From the cell containing the given text, extract its center point as [X, Y] coordinate. 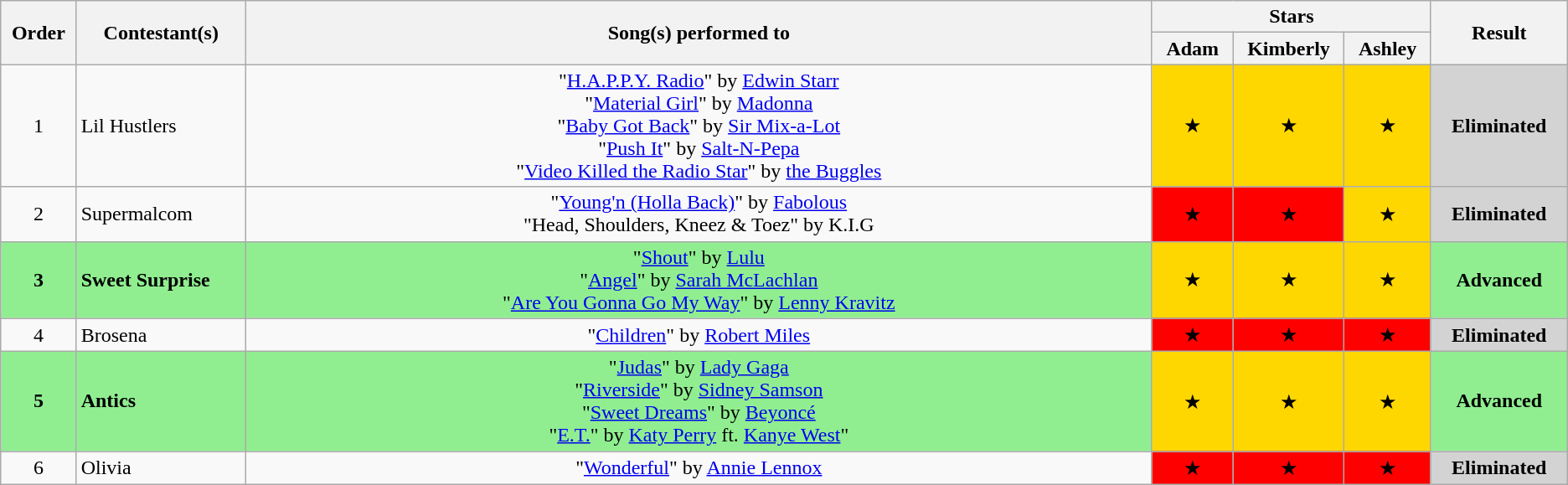
Lil Hustlers [161, 126]
Ashley [1387, 49]
Brosena [161, 335]
Order [39, 33]
"Judas" by Lady Gaga "Riverside" by Sidney Samson "Sweet Dreams" by Beyoncé "E.T." by Katy Perry ft. Kanye West" [699, 402]
Contestant(s) [161, 33]
1 [39, 126]
3 [39, 280]
Supermalcom [161, 214]
"Children" by Robert Miles [699, 335]
Song(s) performed to [699, 33]
2 [39, 214]
Stars [1292, 17]
"Shout" by Lulu "Angel" by Sarah McLachlan "Are You Gonna Go My Way" by Lenny Kravitz [699, 280]
Olivia [161, 468]
"Young'n (Holla Back)" by Fabolous "Head, Shoulders, Kneez & Toez" by K.I.G [699, 214]
Sweet Surprise [161, 280]
Antics [161, 402]
"Wonderful" by Annie Lennox [699, 468]
Kimberly [1288, 49]
Result [1499, 33]
Adam [1193, 49]
4 [39, 335]
5 [39, 402]
6 [39, 468]
